Find where the given text appears and provide that cell's center as (X, Y) coordinate. 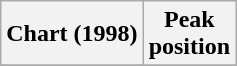
Peakposition (189, 34)
Chart (1998) (72, 34)
